From the cell containing the given text, extract its center point as [X, Y] coordinate. 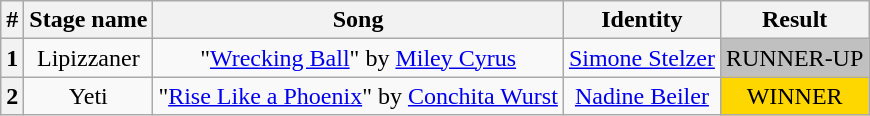
Nadine Beiler [642, 96]
# [12, 20]
Yeti [88, 96]
Song [358, 20]
Identity [642, 20]
2 [12, 96]
Simone Stelzer [642, 58]
1 [12, 58]
Lipizzaner [88, 58]
"Wrecking Ball" by Miley Cyrus [358, 58]
Result [794, 20]
Stage name [88, 20]
"Rise Like a Phoenix" by Conchita Wurst [358, 96]
RUNNER-UP [794, 58]
WINNER [794, 96]
